Pinpoint the cell where the given text exists, returning its (x, y) midpoint coordinate. 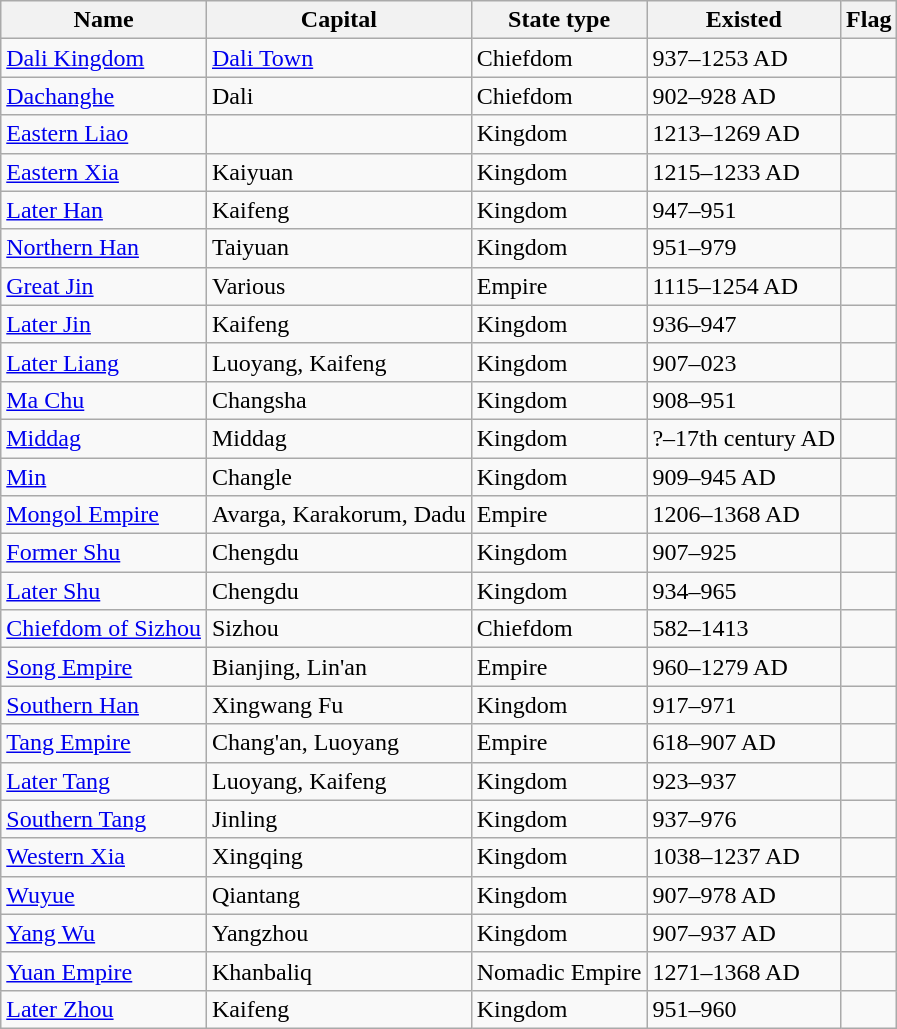
1213–1269 AD (744, 134)
Yang Wu (104, 933)
Chang'an, Luoyang (338, 743)
Southern Han (104, 705)
Various (338, 286)
Dali (338, 96)
907–925 (744, 553)
Taiyuan (338, 248)
1215–1233 AD (744, 172)
Changsha (338, 400)
960–1279 AD (744, 667)
Chiefdom of Sizhou (104, 629)
618–907 AD (744, 743)
Later Jin (104, 324)
923–937 (744, 781)
Dachanghe (104, 96)
947–951 (744, 210)
936–947 (744, 324)
Min (104, 477)
Jinling (338, 819)
Later Zhou (104, 1009)
Name (104, 20)
907–937 AD (744, 933)
Ma Chu (104, 400)
?–17th century AD (744, 438)
907–978 AD (744, 895)
Western Xia (104, 857)
937–976 (744, 819)
Capital (338, 20)
Later Han (104, 210)
Avarga, Karakorum, Dadu (338, 515)
Xingqing (338, 857)
937–1253 AD (744, 58)
917–971 (744, 705)
1038–1237 AD (744, 857)
951–979 (744, 248)
909–945 AD (744, 477)
908–951 (744, 400)
1271–1368 AD (744, 971)
Sizhou (338, 629)
Kaiyuan (338, 172)
Bianjing, Lin'an (338, 667)
Southern Tang (104, 819)
Eastern Xia (104, 172)
Qiantang (338, 895)
Dali Town (338, 58)
Eastern Liao (104, 134)
582–1413 (744, 629)
Tang Empire (104, 743)
Later Liang (104, 362)
Later Shu (104, 591)
Song Empire (104, 667)
Existed (744, 20)
Changle (338, 477)
Khanbaliq (338, 971)
Mongol Empire (104, 515)
951–960 (744, 1009)
Xingwang Fu (338, 705)
Northern Han (104, 248)
1115–1254 AD (744, 286)
Wuyue (104, 895)
State type (559, 20)
Dali Kingdom (104, 58)
902–928 AD (744, 96)
Nomadic Empire (559, 971)
907–023 (744, 362)
1206–1368 AD (744, 515)
Former Shu (104, 553)
Yuan Empire (104, 971)
Later Tang (104, 781)
934–965 (744, 591)
Flag (869, 20)
Yangzhou (338, 933)
Great Jin (104, 286)
